Return the (x, y) coordinate for the center point of the cell that contains the specified text.  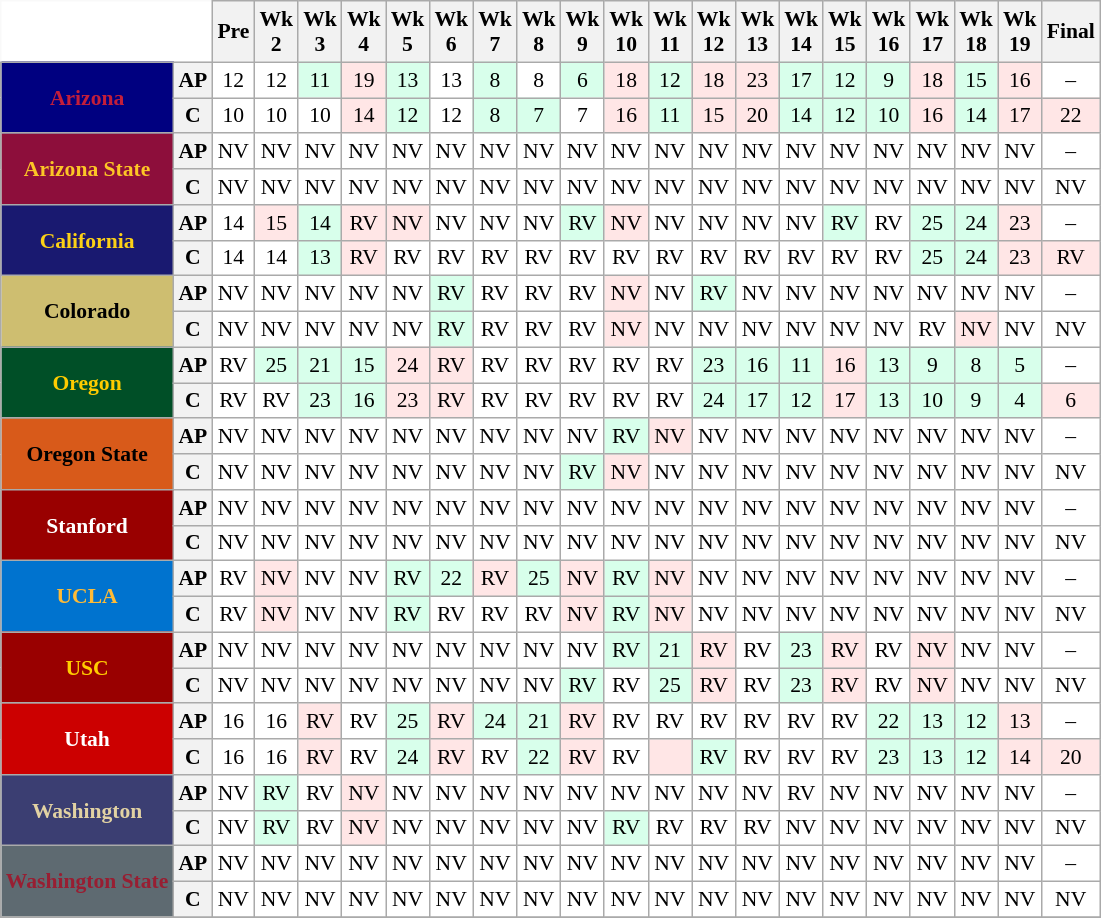
UCLA (88, 596)
Wk3 (320, 32)
19 (364, 80)
California (88, 240)
Wk11 (670, 32)
Wk6 (451, 32)
Washington State (88, 882)
Pre (233, 32)
USC (88, 668)
Arizona State (88, 170)
Wk9 (583, 32)
Wk17 (932, 32)
Wk18 (976, 32)
Wk14 (801, 32)
Wk4 (364, 32)
Oregon (88, 382)
Colorado (88, 312)
Wk10 (626, 32)
5 (1020, 365)
4 (1020, 401)
Washington (88, 810)
Wk19 (1020, 32)
Final (1071, 32)
Wk13 (757, 32)
Wk7 (495, 32)
Wk15 (845, 32)
Wk2 (276, 32)
Oregon State (88, 454)
Wk8 (539, 32)
Arizona (88, 98)
Wk12 (714, 32)
Wk16 (889, 32)
Stanford (88, 526)
Wk5 (408, 32)
Utah (88, 740)
